Scan for the cell matching the given text and deliver its [X, Y] coordinate at center. 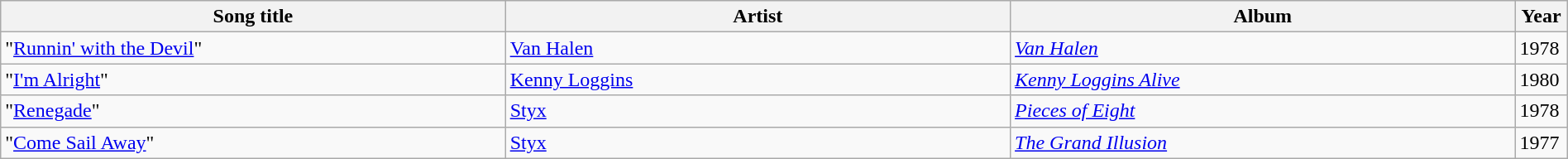
Song title [253, 17]
Kenny Loggins Alive [1263, 79]
1977 [1542, 142]
Album [1263, 17]
"I'm Alright" [253, 79]
"Renegade" [253, 111]
Pieces of Eight [1263, 111]
"Come Sail Away" [253, 142]
"Runnin' with the Devil" [253, 48]
Artist [758, 17]
Year [1542, 17]
Kenny Loggins [758, 79]
1980 [1542, 79]
The Grand Illusion [1263, 142]
